Return [x, y] of the center of cell containing provided text 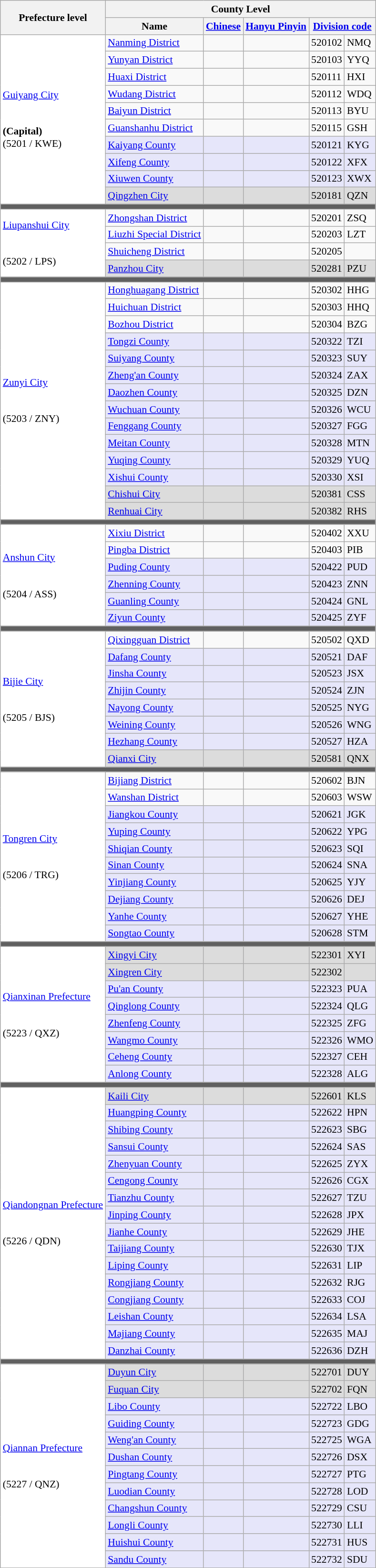
520323 [327, 359]
Yuping County [154, 831]
Yinjiang County [154, 882]
ZYX [360, 1164]
522726 [327, 1457]
Xixiu District [154, 533]
ZAX [360, 376]
Huishui County [154, 1542]
520115 [327, 128]
Xifeng County [154, 162]
Renhuai City [154, 512]
KYG [360, 145]
Sinan County [154, 865]
520627 [327, 916]
520281 [327, 269]
NMQ [360, 43]
520111 [327, 77]
Fenggang County [154, 426]
520625 [327, 882]
GDG [360, 1424]
Taijiang County [154, 1249]
522302 [327, 972]
HPN [360, 1113]
Jianhe County [154, 1232]
PTG [360, 1475]
520523 [327, 674]
SBG [360, 1130]
CEH [360, 1057]
520103 [327, 60]
SNA [360, 865]
522731 [327, 1542]
WMO [360, 1040]
Wangmo County [154, 1040]
522634 [327, 1317]
Weining County [154, 725]
Kaili City [154, 1096]
522632 [327, 1283]
522623 [327, 1130]
STM [360, 933]
Zunyi City(5203 / ZNY) [53, 400]
522732 [327, 1559]
522324 [327, 1006]
Xishui County [154, 477]
BJN [360, 780]
Zhenfeng County [154, 1023]
Dafang County [154, 657]
Zheng'an County [154, 376]
TZU [360, 1198]
ZYF [360, 618]
WNG [360, 725]
CSU [360, 1508]
Xingyi City [154, 955]
Fuquan City [154, 1390]
Huaxi District [154, 77]
Kaiyang County [154, 145]
Zhenyuan County [154, 1164]
520302 [327, 290]
CGX [360, 1181]
QLG [360, 1006]
520502 [327, 640]
520205 [327, 252]
Tongzi County [154, 341]
520628 [327, 933]
520425 [327, 618]
YPG [360, 831]
QXD [360, 640]
Qinglong County [154, 1006]
ZNN [360, 584]
Weng'an County [154, 1440]
YYQ [360, 60]
XWX [360, 179]
Changshun County [154, 1508]
BYU [360, 111]
Huangping County [154, 1113]
Nanming District [154, 43]
Pingba District [154, 550]
Duyun City [154, 1373]
BZG [360, 325]
PZU [360, 269]
Jinping County [154, 1215]
Meitan County [154, 443]
Guanshanhu District [154, 128]
Pingtang County [154, 1475]
520381 [327, 494]
Guiyang City (Capital)(5201 / KWE) [53, 119]
Libo County [154, 1406]
522624 [327, 1147]
XFX [360, 162]
Shibing County [154, 1130]
522323 [327, 989]
Rongjiang County [154, 1283]
Huichuan District [154, 307]
Qiannan Prefecture(5227 / QNZ) [53, 1466]
522627 [327, 1198]
WSW [360, 798]
520621 [327, 815]
Dejiang County [154, 900]
520521 [327, 657]
WGA [360, 1440]
522326 [327, 1040]
HZA [360, 742]
520626 [327, 900]
LOD [360, 1491]
JHE [360, 1232]
520322 [327, 341]
Zhongshan District [154, 218]
LZT [360, 235]
520603 [327, 798]
522625 [327, 1164]
Majiang County [154, 1334]
Sansui County [154, 1147]
FGG [360, 426]
Honghuagang District [154, 290]
520324 [327, 376]
SUY [360, 359]
SQI [360, 849]
DZN [360, 392]
Bijiang District [154, 780]
Longli County [154, 1526]
522635 [327, 1334]
DZH [360, 1351]
DEJ [360, 900]
GSH [360, 128]
XSI [360, 477]
YUQ [360, 461]
Tianzhu County [154, 1198]
Ceheng County [154, 1057]
522701 [327, 1373]
520524 [327, 691]
Yanhe County [154, 916]
Pu'an County [154, 989]
RHS [360, 512]
Yunyan District [154, 60]
520622 [327, 831]
Sandu County [154, 1559]
Bozhou District [154, 325]
HXI [360, 77]
Yuqing County [154, 461]
Wanshan District [154, 798]
ALG [360, 1074]
522631 [327, 1266]
Qixingguan District [154, 640]
Anlong County [154, 1074]
LSA [360, 1317]
DAF [360, 657]
Xiuwen County [154, 179]
520382 [327, 512]
MTN [360, 443]
Division code [342, 26]
522325 [327, 1023]
520623 [327, 849]
Wudang District [154, 94]
NYG [360, 708]
520581 [327, 759]
520325 [327, 392]
JPX [360, 1215]
FQN [360, 1390]
520122 [327, 162]
Baiyun District [154, 111]
522626 [327, 1181]
522301 [327, 955]
County Level [240, 9]
TZI [360, 341]
JSX [360, 674]
XXU [360, 533]
MAJ [360, 1334]
JGK [360, 815]
LBO [360, 1406]
Chinese [223, 26]
HUS [360, 1542]
HHQ [360, 307]
Leishan County [154, 1317]
Liupanshui City(5202 / LPS) [53, 243]
520423 [327, 584]
522630 [327, 1249]
522725 [327, 1440]
Dushan County [154, 1457]
HHG [360, 290]
520123 [327, 179]
ZFG [360, 1023]
522622 [327, 1113]
520303 [327, 307]
PUD [360, 567]
ZJN [360, 691]
520527 [327, 742]
522730 [327, 1526]
Suiyang County [154, 359]
Bijie City(5205 / BJS) [53, 699]
QZN [360, 196]
Nayong County [154, 708]
520113 [327, 111]
WDQ [360, 94]
522629 [327, 1232]
Guiding County [154, 1424]
520102 [327, 43]
Luodian County [154, 1491]
522722 [327, 1406]
Wuchuan County [154, 410]
Hezhang County [154, 742]
520112 [327, 94]
522633 [327, 1300]
522628 [327, 1215]
520181 [327, 196]
522728 [327, 1491]
LIP [360, 1266]
Zhijin County [154, 691]
DSX [360, 1457]
RJG [360, 1283]
520329 [327, 461]
522601 [327, 1096]
Prefecture level [53, 17]
520326 [327, 410]
Shiqian County [154, 849]
WCU [360, 410]
Danzhai County [154, 1351]
Qianxinan Prefecture(5223 / QXZ) [53, 1015]
Hanyu Pinyin [276, 26]
Chishui City [154, 494]
522729 [327, 1508]
520304 [327, 325]
TJX [360, 1249]
522328 [327, 1074]
522723 [327, 1424]
522702 [327, 1390]
Songtao County [154, 933]
PIB [360, 550]
520526 [327, 725]
Tongren City(5206 / TRG) [53, 857]
520328 [327, 443]
YJY [360, 882]
520624 [327, 865]
COJ [360, 1300]
YHE [360, 916]
Panzhou City [154, 269]
Xingren City [154, 972]
Zhenning County [154, 584]
520201 [327, 218]
DUY [360, 1373]
KLS [360, 1096]
ZSQ [360, 218]
Jinsha County [154, 674]
520402 [327, 533]
Jiangkou County [154, 815]
522327 [327, 1057]
CSS [360, 494]
Name [154, 26]
520121 [327, 145]
Qianxi City [154, 759]
520602 [327, 780]
520422 [327, 567]
Puding County [154, 567]
Congjiang County [154, 1300]
SDU [360, 1559]
Anshun City(5204 / ASS) [53, 575]
PUA [360, 989]
GNL [360, 601]
LLI [360, 1526]
Liping County [154, 1266]
520203 [327, 235]
Daozhen County [154, 392]
520424 [327, 601]
XYI [360, 955]
Shuicheng District [154, 252]
520327 [327, 426]
522636 [327, 1351]
Qingzhen City [154, 196]
Guanling County [154, 601]
520525 [327, 708]
SAS [360, 1147]
520330 [327, 477]
522727 [327, 1475]
Liuzhi Special District [154, 235]
QNX [360, 759]
Cengong County [154, 1181]
520403 [327, 550]
Qiandongnan Prefecture(5226 / QDN) [53, 1223]
Ziyun County [154, 618]
